Search for the cell housing the specified text and yield its [x, y] center coordinate. 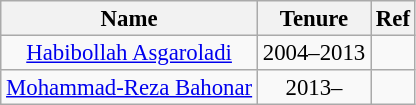
Mohammad-Reza Bahonar [130, 88]
Ref [394, 18]
Tenure [314, 18]
2004–2013 [314, 54]
Name [130, 18]
2013– [314, 88]
Habibollah Asgaroladi [130, 54]
